Identify which cell holds the provided text, then report its [X, Y] central coordinate. 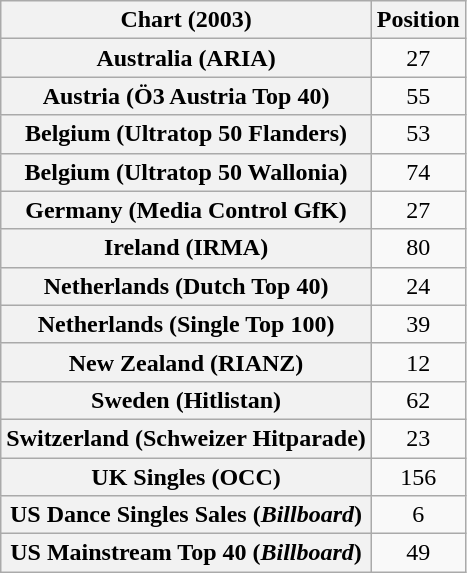
Switzerland (Schweizer Hitparade) [186, 438]
Belgium (Ultratop 50 Flanders) [186, 134]
12 [418, 362]
Australia (ARIA) [186, 58]
Germany (Media Control GfK) [186, 210]
156 [418, 477]
49 [418, 553]
Netherlands (Dutch Top 40) [186, 286]
Belgium (Ultratop 50 Wallonia) [186, 172]
Position [418, 20]
74 [418, 172]
24 [418, 286]
Sweden (Hitlistan) [186, 400]
62 [418, 400]
39 [418, 324]
Austria (Ö3 Austria Top 40) [186, 96]
US Dance Singles Sales (Billboard) [186, 515]
6 [418, 515]
80 [418, 248]
UK Singles (OCC) [186, 477]
Ireland (IRMA) [186, 248]
55 [418, 96]
53 [418, 134]
Chart (2003) [186, 20]
23 [418, 438]
New Zealand (RIANZ) [186, 362]
US Mainstream Top 40 (Billboard) [186, 553]
Netherlands (Single Top 100) [186, 324]
